Return (X, Y) of the center of cell containing provided text 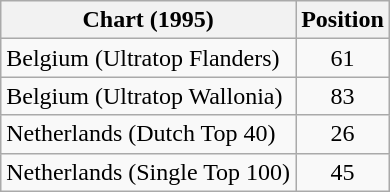
83 (343, 96)
Position (343, 20)
61 (343, 58)
26 (343, 134)
45 (343, 172)
Netherlands (Single Top 100) (148, 172)
Belgium (Ultratop Wallonia) (148, 96)
Netherlands (Dutch Top 40) (148, 134)
Chart (1995) (148, 20)
Belgium (Ultratop Flanders) (148, 58)
